Find where the given text appears and provide that cell's center as [X, Y] coordinate. 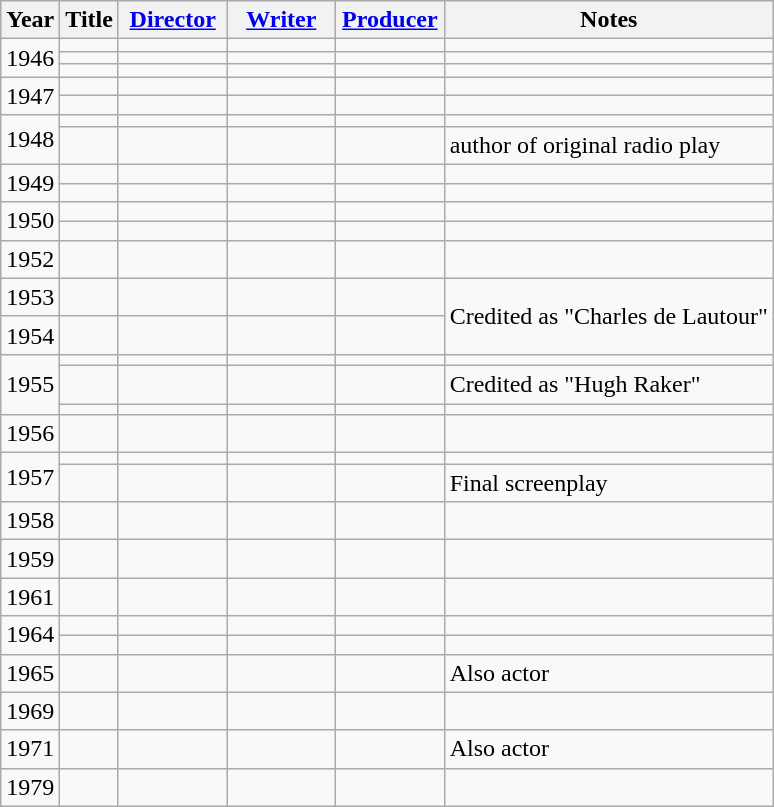
Year [30, 20]
1959 [30, 559]
1954 [30, 335]
author of original radio play [608, 145]
1965 [30, 673]
Credited as "Hugh Raker" [608, 384]
Producer [390, 20]
1961 [30, 597]
1947 [30, 96]
1979 [30, 787]
1957 [30, 478]
1955 [30, 384]
Notes [608, 20]
1948 [30, 140]
Director [172, 20]
1969 [30, 711]
1956 [30, 434]
1952 [30, 259]
1946 [30, 58]
Title [90, 20]
Writer [282, 20]
1949 [30, 183]
1958 [30, 521]
1950 [30, 221]
Credited as "Charles de Lautour" [608, 316]
1971 [30, 749]
1964 [30, 635]
Final screenplay [608, 483]
1953 [30, 297]
